Return the [x, y] coordinate for the center point of the cell that contains the specified text.  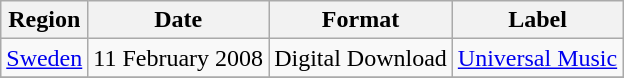
Format [361, 20]
Sweden [44, 58]
Digital Download [361, 58]
Universal Music [537, 58]
Label [537, 20]
Date [178, 20]
Region [44, 20]
11 February 2008 [178, 58]
